From the cell containing the given text, extract its center point as [X, Y] coordinate. 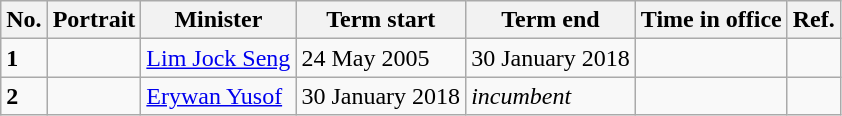
Lim Jock Seng [218, 58]
Portrait [94, 20]
No. [24, 20]
Term start [381, 20]
Time in office [711, 20]
2 [24, 96]
Ref. [814, 20]
24 May 2005 [381, 58]
incumbent [551, 96]
Term end [551, 20]
1 [24, 58]
Minister [218, 20]
Erywan Yusof [218, 96]
